Detect which cell encompasses the target text, then output its (X, Y) center coordinate. 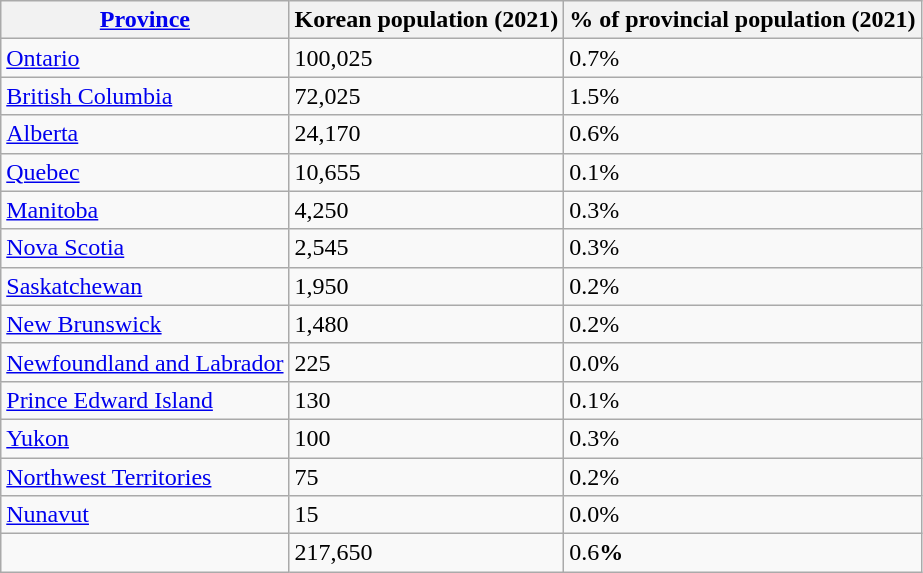
4,250 (426, 210)
2,545 (426, 248)
10,655 (426, 172)
Nunavut (145, 515)
100,025 (426, 58)
Nova Scotia (145, 248)
Saskatchewan (145, 286)
24,170 (426, 134)
1,950 (426, 286)
Alberta (145, 134)
225 (426, 362)
Manitoba (145, 210)
0.7% (742, 58)
Quebec (145, 172)
New Brunswick (145, 324)
% of provincial population (2021) (742, 20)
1.5% (742, 96)
217,650 (426, 553)
Northwest Territories (145, 477)
Yukon (145, 438)
Korean population (2021) (426, 20)
1,480 (426, 324)
Newfoundland and Labrador (145, 362)
72,025 (426, 96)
Prince Edward Island (145, 400)
Province (145, 20)
75 (426, 477)
130 (426, 400)
15 (426, 515)
Ontario (145, 58)
100 (426, 438)
British Columbia (145, 96)
